Scan for the cell matching the given text and deliver its [X, Y] coordinate at center. 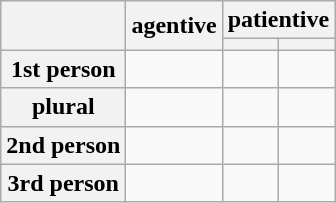
1st person [64, 69]
3rd person [64, 183]
agentive [174, 26]
patientive [278, 20]
2nd person [64, 145]
plural [64, 107]
